Extract the [x, y] coordinate from the center of the cell holding the provided text.  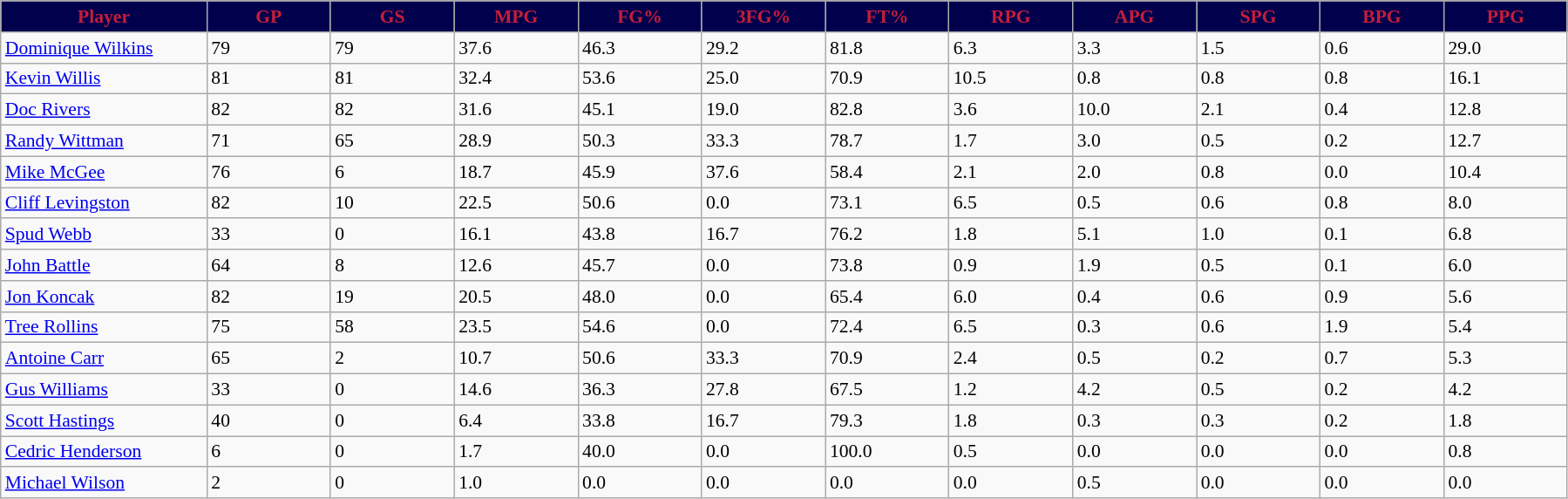
73.8 [887, 265]
28.9 [516, 141]
GP [268, 17]
53.6 [640, 79]
Scott Hastings [105, 420]
0.7 [1382, 359]
81.8 [887, 48]
48.0 [640, 297]
6.8 [1505, 235]
78.7 [887, 141]
72.4 [887, 327]
75 [268, 327]
40 [268, 420]
19.0 [764, 110]
Michael Wilson [105, 483]
64 [268, 265]
45.9 [640, 172]
12.7 [1505, 141]
58 [392, 327]
10.7 [516, 359]
32.4 [516, 79]
33.8 [640, 420]
FT% [887, 17]
GS [392, 17]
Jon Koncak [105, 297]
5.6 [1505, 297]
29.0 [1505, 48]
MPG [516, 17]
25.0 [764, 79]
54.6 [640, 327]
3FG% [764, 17]
10.4 [1505, 172]
8.0 [1505, 203]
27.8 [764, 390]
Randy Wittman [105, 141]
18.7 [516, 172]
71 [268, 141]
12.6 [516, 265]
6.3 [1011, 48]
FG% [640, 17]
5.1 [1135, 235]
6.4 [516, 420]
5.4 [1505, 327]
SPG [1259, 17]
65.4 [887, 297]
12.8 [1505, 110]
Cliff Levingston [105, 203]
67.5 [887, 390]
3.0 [1135, 141]
Antoine Carr [105, 359]
10 [392, 203]
76.2 [887, 235]
58.4 [887, 172]
Mike McGee [105, 172]
10.5 [1011, 79]
3.3 [1135, 48]
Doc Rivers [105, 110]
2.0 [1135, 172]
Player [105, 17]
45.7 [640, 265]
8 [392, 265]
Tree Rollins [105, 327]
APG [1135, 17]
100.0 [887, 452]
John Battle [105, 265]
Dominique Wilkins [105, 48]
73.1 [887, 203]
46.3 [640, 48]
14.6 [516, 390]
19 [392, 297]
1.2 [1011, 390]
BPG [1382, 17]
2.4 [1011, 359]
31.6 [516, 110]
22.5 [516, 203]
Kevin Willis [105, 79]
36.3 [640, 390]
43.8 [640, 235]
3.6 [1011, 110]
82.8 [887, 110]
Spud Webb [105, 235]
10.0 [1135, 110]
20.5 [516, 297]
RPG [1011, 17]
76 [268, 172]
50.3 [640, 141]
23.5 [516, 327]
29.2 [764, 48]
Gus Williams [105, 390]
1.5 [1259, 48]
79.3 [887, 420]
45.1 [640, 110]
5.3 [1505, 359]
40.0 [640, 452]
Cedric Henderson [105, 452]
PPG [1505, 17]
